Locate the cell with the specified text and output its [X, Y] center coordinate. 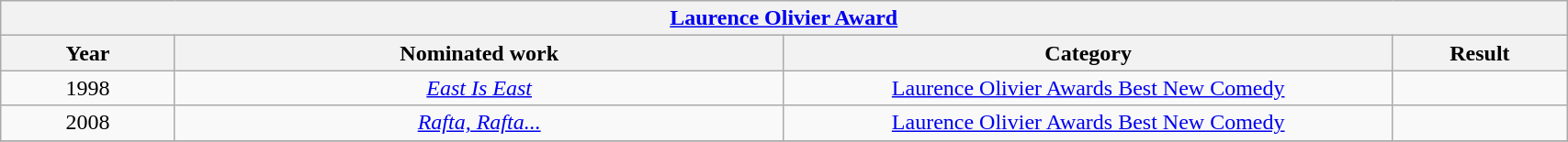
Year [88, 53]
2008 [88, 123]
Nominated work [479, 53]
Laurence Olivier Award [784, 18]
East Is East [479, 88]
Category [1088, 53]
Rafta, Rafta... [479, 123]
1998 [88, 88]
Result [1479, 53]
